Scan for the cell matching the given text and deliver its [X, Y] coordinate at center. 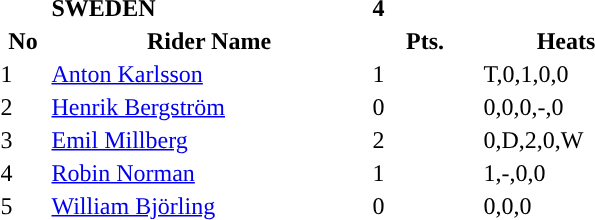
Anton Karlsson [209, 74]
Pts. [425, 41]
Emil Millberg [209, 140]
Henrik Bergström [209, 107]
2 [425, 140]
Robin Norman [209, 173]
Rider Name [209, 41]
0 [425, 107]
